Return the [x, y] coordinate for the center point of the cell that contains the specified text.  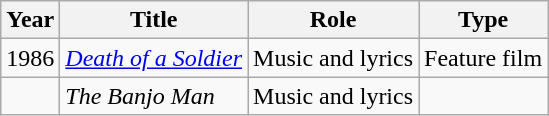
Type [484, 20]
The Banjo Man [154, 96]
Death of a Soldier [154, 58]
Title [154, 20]
1986 [30, 58]
Role [334, 20]
Feature film [484, 58]
Year [30, 20]
